From the cell containing the given text, extract its center point as (X, Y) coordinate. 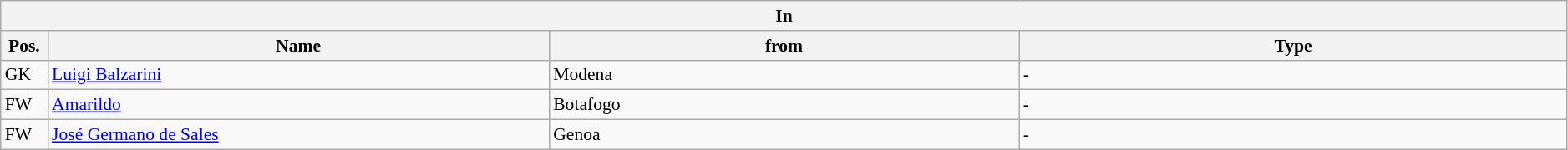
José Germano de Sales (298, 135)
Botafogo (784, 105)
from (784, 46)
Genoa (784, 135)
Pos. (24, 46)
In (784, 16)
Luigi Balzarini (298, 75)
Modena (784, 75)
Type (1293, 46)
Amarildo (298, 105)
Name (298, 46)
GK (24, 75)
